Search for the cell housing the specified text and yield its [X, Y] center coordinate. 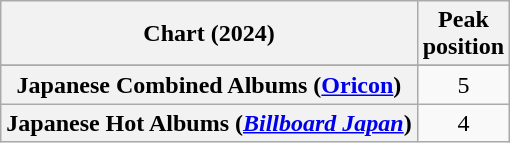
5 [463, 85]
4 [463, 123]
Chart (2024) [209, 34]
Japanese Combined Albums (Oricon) [209, 85]
Peakposition [463, 34]
Japanese Hot Albums (Billboard Japan) [209, 123]
